Pinpoint the cell where the given text exists, returning its [x, y] midpoint coordinate. 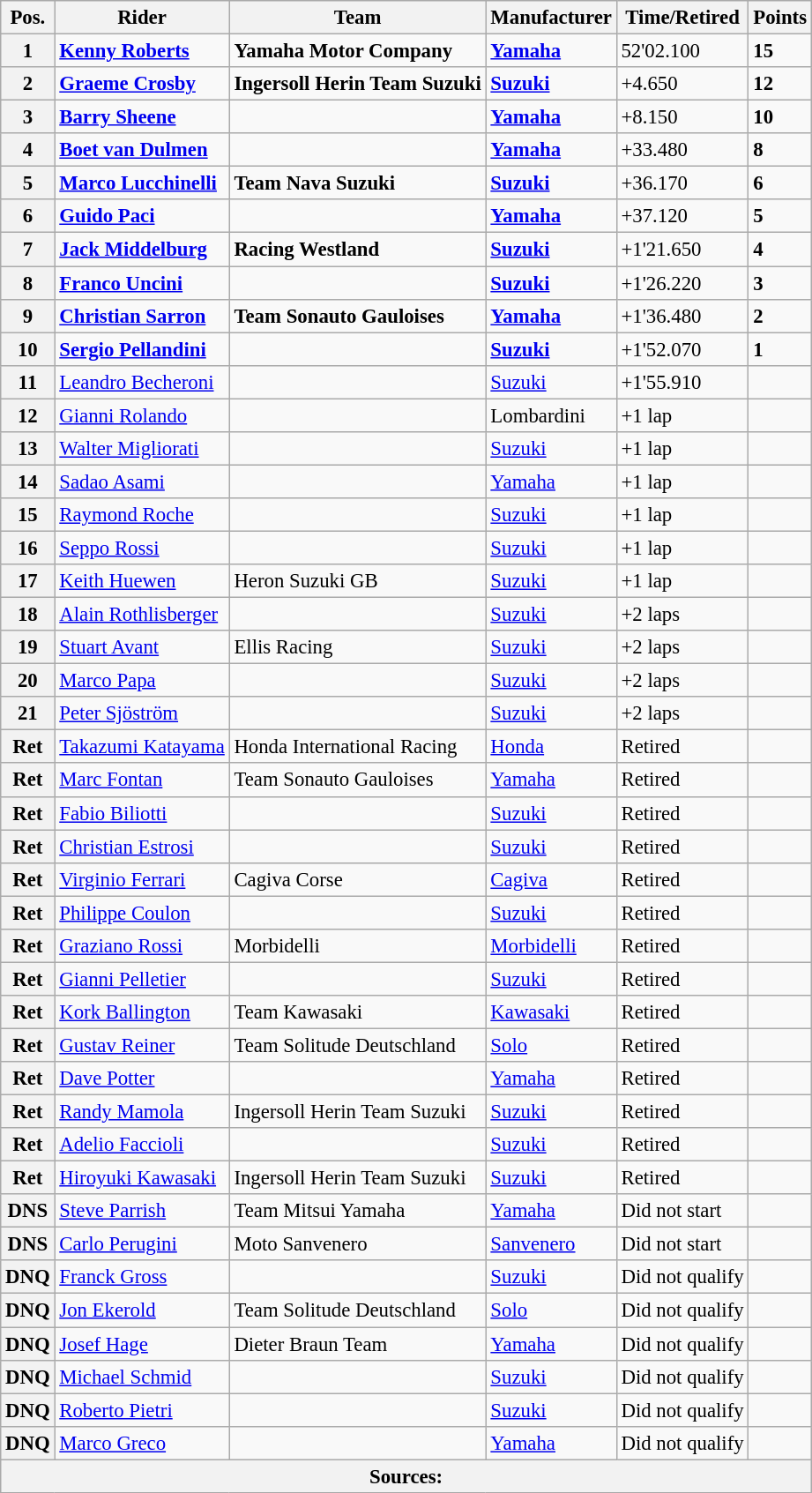
Dave Potter [142, 1079]
Walter Migliorati [142, 449]
18 [28, 615]
Marco Papa [142, 681]
Honda [551, 747]
Time/Retired [682, 18]
Lombardini [551, 415]
11 [28, 382]
Steve Parrish [142, 1211]
20 [28, 681]
Team Mitsui Yamaha [358, 1211]
9 [28, 316]
13 [28, 449]
Boet van Dulmen [142, 150]
Marc Fontan [142, 780]
Christian Estrosi [142, 847]
Yamaha Motor Company [358, 51]
Kenny Roberts [142, 51]
Adelio Faccioli [142, 1145]
Kawasaki [551, 1012]
Gustav Reiner [142, 1045]
Moto Sanvenero [358, 1244]
Jon Ekerold [142, 1310]
Jack Middelburg [142, 250]
Rider [142, 18]
Takazumi Katayama [142, 747]
Leandro Becheroni [142, 382]
+1'52.070 [682, 349]
19 [28, 647]
Graziano Rossi [142, 946]
+8.150 [682, 117]
Hiroyuki Kawasaki [142, 1178]
Sources: [406, 1476]
Kork Ballington [142, 1012]
Josef Hage [142, 1344]
+36.170 [682, 183]
Roberto Pietri [142, 1410]
Gianni Rolando [142, 415]
+33.480 [682, 150]
+1'26.220 [682, 283]
Sadao Asami [142, 481]
Pos. [28, 18]
16 [28, 548]
14 [28, 481]
Seppo Rossi [142, 548]
+1'55.910 [682, 382]
Team Nava Suzuki [358, 183]
Team Kawasaki [358, 1012]
Marco Lucchinelli [142, 183]
Honda International Racing [358, 747]
21 [28, 713]
Alain Rothlisberger [142, 615]
Peter Sjöström [142, 713]
+1'36.480 [682, 316]
Randy Mamola [142, 1112]
+1'21.650 [682, 250]
Graeme Crosby [142, 84]
Philippe Coulon [142, 913]
Christian Sarron [142, 316]
52'02.100 [682, 51]
+4.650 [682, 84]
Keith Huewen [142, 581]
Franco Uncini [142, 283]
Ellis Racing [358, 647]
Points [779, 18]
Sanvenero [551, 1244]
Dieter Braun Team [358, 1344]
Franck Gross [142, 1278]
Cagiva [551, 879]
Virginio Ferrari [142, 879]
+37.120 [682, 216]
Sergio Pellandini [142, 349]
Racing Westland [358, 250]
Fabio Biliotti [142, 813]
Cagiva Corse [358, 879]
Raymond Roche [142, 515]
Barry Sheene [142, 117]
17 [28, 581]
Stuart Avant [142, 647]
Marco Greco [142, 1443]
Team [358, 18]
Manufacturer [551, 18]
Michael Schmid [142, 1377]
Heron Suzuki GB [358, 581]
Guido Paci [142, 216]
7 [28, 250]
Gianni Pelletier [142, 979]
Carlo Perugini [142, 1244]
